Extract the (X, Y) coordinate from the center of the cell holding the provided text.  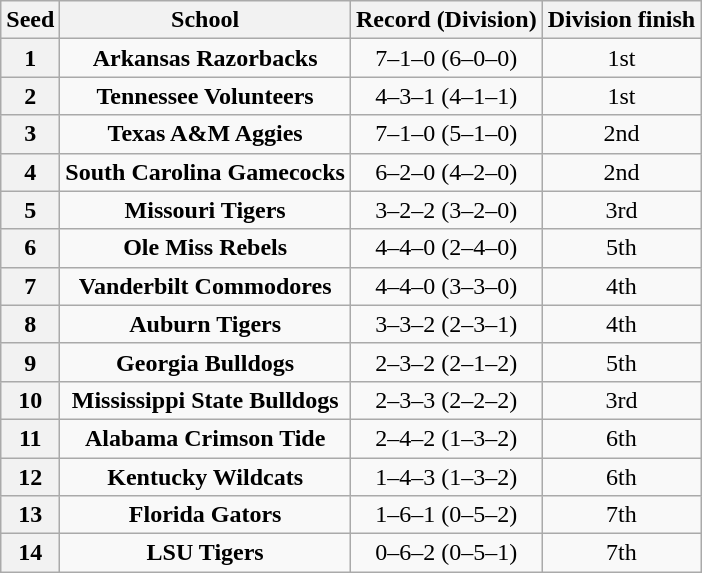
Alabama Crimson Tide (206, 438)
3 (30, 134)
3–2–2 (3–2–0) (446, 210)
14 (30, 553)
1–4–3 (1–3–2) (446, 477)
LSU Tigers (206, 553)
6–2–0 (4–2–0) (446, 172)
Vanderbilt Commodores (206, 286)
4–4–0 (3–3–0) (446, 286)
2–4–2 (1–3–2) (446, 438)
Mississippi State Bulldogs (206, 400)
13 (30, 515)
Kentucky Wildcats (206, 477)
Tennessee Volunteers (206, 96)
5 (30, 210)
7–1–0 (5–1–0) (446, 134)
2–3–3 (2–2–2) (446, 400)
4–3–1 (4–1–1) (446, 96)
Ole Miss Rebels (206, 248)
Auburn Tigers (206, 324)
1–6–1 (0–5–2) (446, 515)
2–3–2 (2–1–2) (446, 362)
11 (30, 438)
South Carolina Gamecocks (206, 172)
10 (30, 400)
Missouri Tigers (206, 210)
4–4–0 (2–4–0) (446, 248)
7–1–0 (6–0–0) (446, 58)
School (206, 20)
1 (30, 58)
Texas A&M Aggies (206, 134)
8 (30, 324)
3–3–2 (2–3–1) (446, 324)
Arkansas Razorbacks (206, 58)
9 (30, 362)
Florida Gators (206, 515)
Division finish (621, 20)
Record (Division) (446, 20)
2 (30, 96)
4 (30, 172)
12 (30, 477)
6 (30, 248)
7 (30, 286)
Seed (30, 20)
0–6–2 (0–5–1) (446, 553)
Georgia Bulldogs (206, 362)
